Identify which cell holds the provided text, then report its (X, Y) central coordinate. 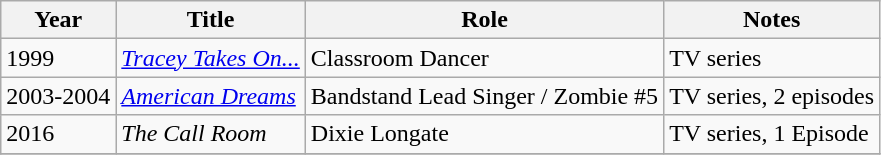
1999 (58, 58)
Role (484, 20)
Tracey Takes On... (211, 58)
The Call Room (211, 134)
TV series, 2 episodes (772, 96)
Dixie Longate (484, 134)
2016 (58, 134)
American Dreams (211, 96)
Year (58, 20)
TV series (772, 58)
2003-2004 (58, 96)
TV series, 1 Episode (772, 134)
Bandstand Lead Singer / Zombie #5 (484, 96)
Notes (772, 20)
Title (211, 20)
Classroom Dancer (484, 58)
